Find where the given text appears and provide that cell's center as [x, y] coordinate. 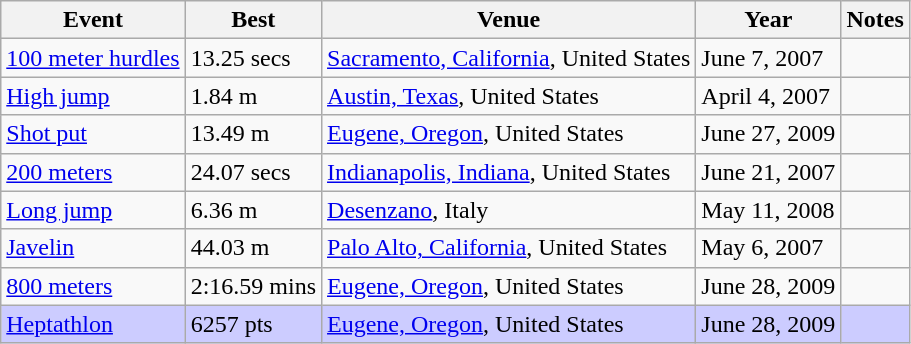
1.84 m [253, 96]
800 meters [93, 286]
100 meter hurdles [93, 58]
Year [768, 20]
2:16.59 mins [253, 286]
June 7, 2007 [768, 58]
June 27, 2009 [768, 134]
Indianapolis, Indiana, United States [509, 172]
Javelin [93, 248]
Venue [509, 20]
200 meters [93, 172]
Best [253, 20]
44.03 m [253, 248]
Austin, Texas, United States [509, 96]
Long jump [93, 210]
6.36 m [253, 210]
High jump [93, 96]
Notes [875, 20]
Heptathlon [93, 324]
Palo Alto, California, United States [509, 248]
May 11, 2008 [768, 210]
May 6, 2007 [768, 248]
June 21, 2007 [768, 172]
24.07 secs [253, 172]
13.49 m [253, 134]
Sacramento, California, United States [509, 58]
Desenzano, Italy [509, 210]
6257 pts [253, 324]
13.25 secs [253, 58]
Event [93, 20]
April 4, 2007 [768, 96]
Shot put [93, 134]
